Identify which cell holds the provided text, then report its [X, Y] central coordinate. 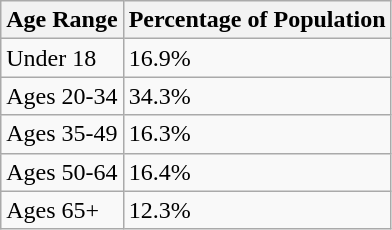
Percentage of Population [257, 20]
Age Range [62, 20]
Ages 50-64 [62, 172]
16.4% [257, 172]
Ages 65+ [62, 210]
34.3% [257, 96]
16.9% [257, 58]
Ages 20-34 [62, 96]
Under 18 [62, 58]
Ages 35-49 [62, 134]
12.3% [257, 210]
16.3% [257, 134]
